Pinpoint the cell where the given text exists, returning its (X, Y) midpoint coordinate. 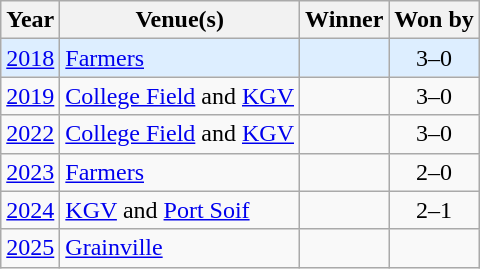
Year (30, 20)
Winner (344, 20)
KGV and Port Soif (180, 210)
2022 (30, 134)
2018 (30, 58)
2024 (30, 210)
Venue(s) (180, 20)
Grainville (180, 248)
2023 (30, 172)
2–1 (434, 210)
Won by (434, 20)
2019 (30, 96)
2–0 (434, 172)
2025 (30, 248)
